Return the [x, y] coordinate for the center point of the cell that contains the specified text.  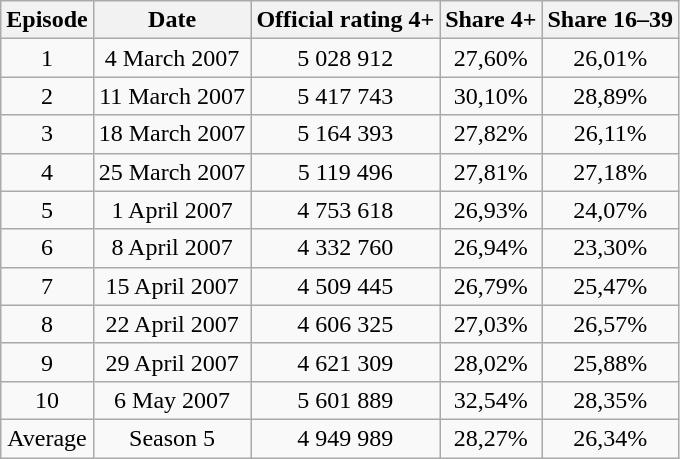
4 606 325 [346, 324]
26,01% [610, 58]
28,27% [491, 438]
27,82% [491, 134]
8 [47, 324]
26,94% [491, 248]
Average [47, 438]
26,57% [610, 324]
23,30% [610, 248]
4 [47, 172]
27,03% [491, 324]
9 [47, 362]
3 [47, 134]
Date [172, 20]
Season 5 [172, 438]
5 417 743 [346, 96]
27,18% [610, 172]
1 April 2007 [172, 210]
18 March 2007 [172, 134]
8 April 2007 [172, 248]
22 April 2007 [172, 324]
Official rating 4+ [346, 20]
Share 16–39 [610, 20]
Episode [47, 20]
4 949 989 [346, 438]
1 [47, 58]
15 April 2007 [172, 286]
5 601 889 [346, 400]
5 028 912 [346, 58]
4 753 618 [346, 210]
26,93% [491, 210]
27,81% [491, 172]
30,10% [491, 96]
24,07% [610, 210]
5 164 393 [346, 134]
28,89% [610, 96]
25,88% [610, 362]
32,54% [491, 400]
26,11% [610, 134]
10 [47, 400]
25,47% [610, 286]
5 119 496 [346, 172]
28,35% [610, 400]
4 621 309 [346, 362]
7 [47, 286]
5 [47, 210]
6 May 2007 [172, 400]
27,60% [491, 58]
29 April 2007 [172, 362]
11 March 2007 [172, 96]
6 [47, 248]
4 509 445 [346, 286]
4 332 760 [346, 248]
26,34% [610, 438]
28,02% [491, 362]
25 March 2007 [172, 172]
Share 4+ [491, 20]
26,79% [491, 286]
4 March 2007 [172, 58]
2 [47, 96]
